Search for the cell housing the specified text and yield its [X, Y] center coordinate. 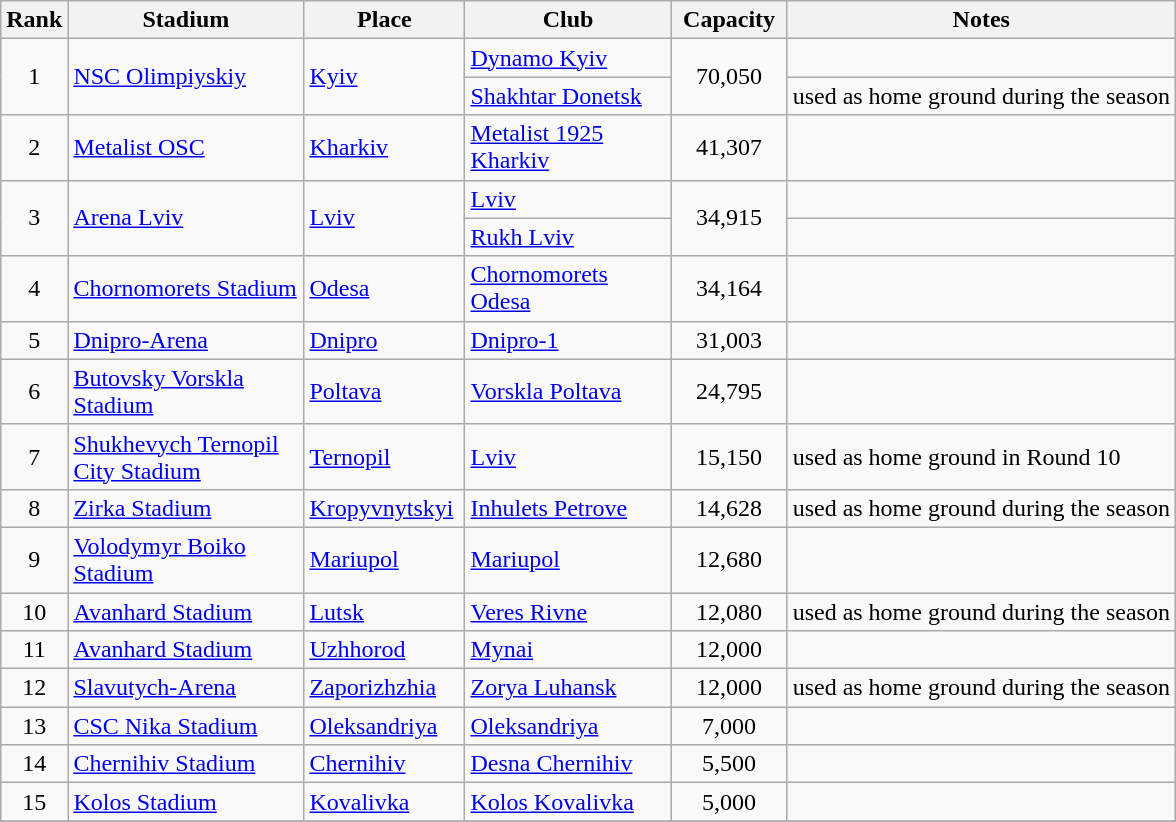
15,150 [729, 456]
Ternopil [384, 456]
24,795 [729, 392]
Mynai [568, 650]
Butovsky Vorskla Stadium [186, 392]
Dynamo Kyiv [568, 58]
1 [34, 77]
Poltava [384, 392]
Chernihiv Stadium [186, 764]
5,000 [729, 802]
70,050 [729, 77]
Stadium [186, 20]
Shukhevych Ternopil City Stadium [186, 456]
Zaporizhzhia [384, 688]
Vorskla Poltava [568, 392]
Club [568, 20]
Slavutych-Arena [186, 688]
14 [34, 764]
Place [384, 20]
41,307 [729, 148]
34,915 [729, 218]
Shakhtar Donetsk [568, 96]
12 [34, 688]
Kropyvnytskyi [384, 508]
8 [34, 508]
Capacity [729, 20]
Chernihiv [384, 764]
34,164 [729, 288]
9 [34, 560]
CSC Nika Stadium [186, 726]
14,628 [729, 508]
Kovalivka [384, 802]
Volodymyr Boiko Stadium [186, 560]
Kolos Stadium [186, 802]
11 [34, 650]
Dnipro-1 [568, 340]
6 [34, 392]
NSC Olimpiyskiy [186, 77]
Kolos Kovalivka [568, 802]
Dnipro [384, 340]
used as home ground in Round 10 [981, 456]
12,680 [729, 560]
Uzhhorod [384, 650]
Kharkiv [384, 148]
5,500 [729, 764]
4 [34, 288]
13 [34, 726]
10 [34, 611]
2 [34, 148]
Odesa [384, 288]
Kyiv [384, 77]
Notes [981, 20]
15 [34, 802]
Dnipro-Arena [186, 340]
7,000 [729, 726]
Metalist 1925 Kharkiv [568, 148]
Chornomorets Stadium [186, 288]
Zirka Stadium [186, 508]
7 [34, 456]
Desna Chernihiv [568, 764]
Rukh Lviv [568, 237]
3 [34, 218]
Rank [34, 20]
5 [34, 340]
31,003 [729, 340]
Lutsk [384, 611]
Zorya Luhansk [568, 688]
Arena Lviv [186, 218]
12,080 [729, 611]
Chornomorets Odesa [568, 288]
Metalist OSC [186, 148]
Veres Rivne [568, 611]
Inhulets Petrove [568, 508]
